Output the [x, y] coordinate of the center of the cell containing the given text.  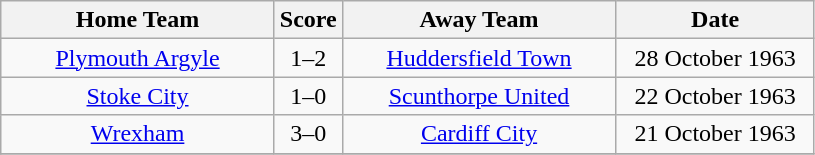
28 October 1963 [716, 58]
Home Team [138, 20]
Stoke City [138, 96]
Plymouth Argyle [138, 58]
Date [716, 20]
3–0 [308, 134]
Wrexham [138, 134]
Huddersfield Town [479, 58]
21 October 1963 [716, 134]
1–2 [308, 58]
22 October 1963 [716, 96]
1–0 [308, 96]
Score [308, 20]
Cardiff City [479, 134]
Scunthorpe United [479, 96]
Away Team [479, 20]
